Locate the cell with the specified text and output its [x, y] center coordinate. 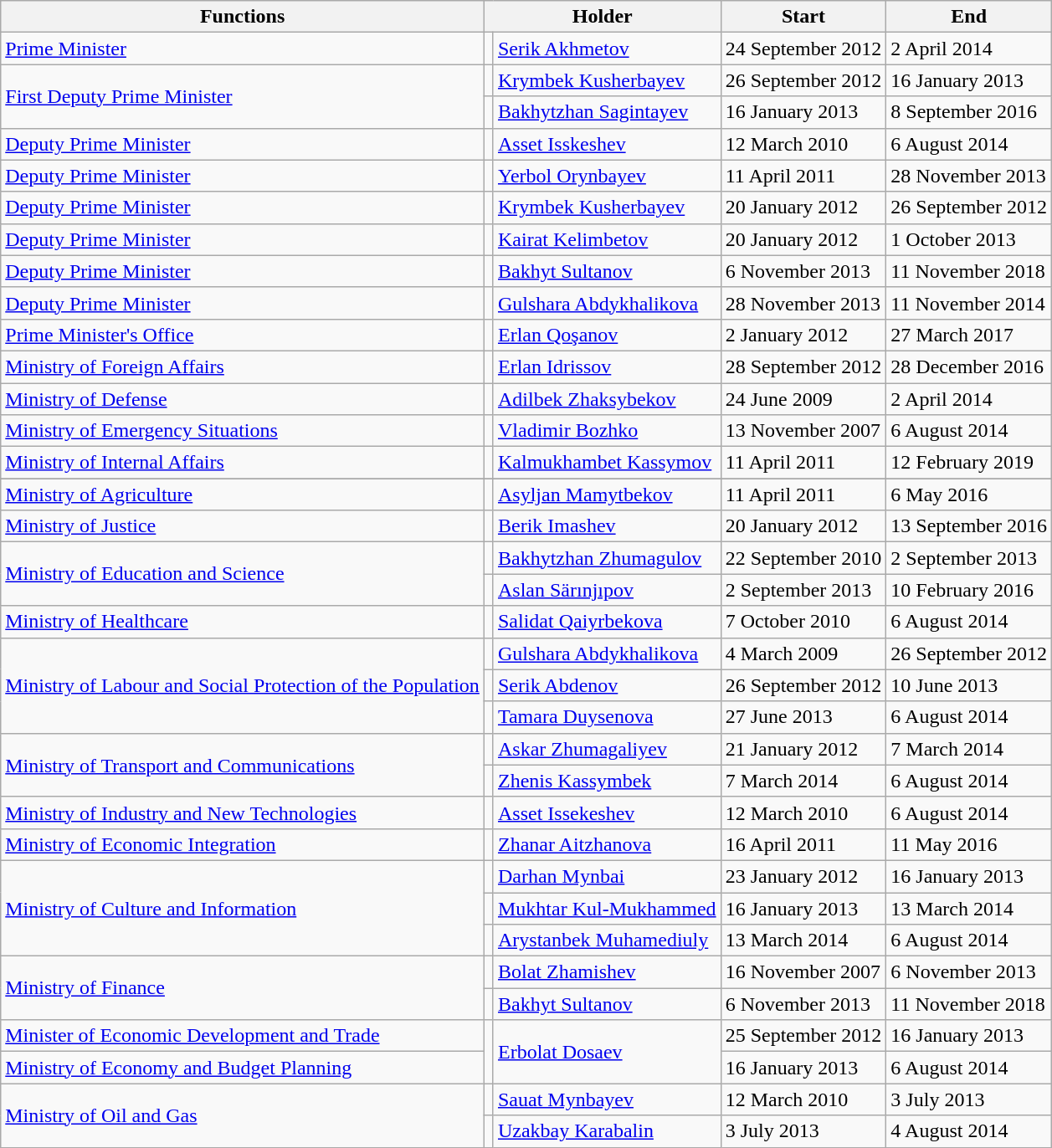
1 October 2013 [969, 239]
27 March 2017 [969, 335]
Asyljan Mamytbekov [607, 495]
27 June 2013 [803, 717]
Salidat Qaiyrbekova [607, 622]
Vladimir Bozhko [607, 431]
12 February 2019 [969, 463]
Ministry of Finance [243, 988]
Zhanar Aitzhanova [607, 844]
Serik Abdenov [607, 685]
11 May 2016 [969, 844]
13 September 2016 [969, 526]
Ministry of Foreign Affairs [243, 366]
Arystanbek Muhamediuly [607, 940]
Kairat Kelimbetov [607, 239]
Prime Minister [243, 49]
Mukhtar Kul-Mukhammed [607, 908]
Sauat Mynbayev [607, 1099]
Kalmukhambet Kassymov [607, 463]
10 February 2016 [969, 590]
Darhan Mynbai [607, 876]
25 September 2012 [803, 1036]
Asset Isskeshev [607, 144]
Bakhytzhan Zhumagulov [607, 558]
Erbolat Dosaev [607, 1052]
Ministry of Education and Science [243, 574]
4 August 2014 [969, 1131]
Yerbol Orynbayev [607, 176]
21 January 2012 [803, 749]
24 September 2012 [803, 49]
Ministry of Defense [243, 399]
Ministry of Healthcare [243, 622]
Erlan Qoşanov [607, 335]
Asset Issekeshev [607, 812]
23 January 2012 [803, 876]
End [969, 17]
Ministry of Culture and Information [243, 908]
Start [803, 17]
Bolat Zhamishev [607, 972]
Ministry of Economic Integration [243, 844]
Ministry of Agriculture [243, 495]
Ministry of Economy and Budget Planning [243, 1068]
7 October 2010 [803, 622]
Ministry of Labour and Social Protection of the Population [243, 685]
10 June 2013 [969, 685]
16 November 2007 [803, 972]
11 November 2014 [969, 303]
Ministry of Transport and Communications [243, 765]
13 November 2007 [803, 431]
Ministry of Emergency Situations [243, 431]
2 January 2012 [803, 335]
Prime Minister's Office [243, 335]
Functions [243, 17]
Minister of Economic Development and Trade [243, 1036]
Serik Akhmetov [607, 49]
4 March 2009 [803, 653]
Askar Zhumagaliyev [607, 749]
28 December 2016 [969, 366]
24 June 2009 [803, 399]
8 September 2016 [969, 112]
Adilbek Zhaksybekov [607, 399]
Aslan Särınjıpov [607, 590]
First Deputy Prime Minister [243, 96]
28 September 2012 [803, 366]
Erlan Idrissov [607, 366]
22 September 2010 [803, 558]
Bakhytzhan Sagintayev [607, 112]
16 April 2011 [803, 844]
Uzakbay Karabalin [607, 1131]
Ministry of Internal Affairs [243, 463]
Tamara Duysenova [607, 717]
Ministry of Industry and New Technologies [243, 812]
Ministry of Justice [243, 526]
Berik Imashev [607, 526]
Zhenis Kassymbek [607, 781]
Ministry of Oil and Gas [243, 1115]
Holder [603, 17]
6 May 2016 [969, 495]
